Identify which cell holds the provided text, then report its (x, y) central coordinate. 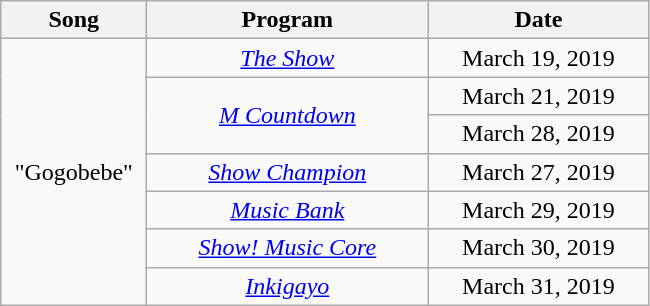
March 19, 2019 (538, 58)
March 27, 2019 (538, 172)
"Gogobebe" (74, 172)
Music Bank (288, 210)
March 21, 2019 (538, 96)
Show! Music Core (288, 248)
March 31, 2019 (538, 286)
Program (288, 20)
March 28, 2019 (538, 134)
Date (538, 20)
Inkigayo (288, 286)
March 30, 2019 (538, 248)
Show Champion (288, 172)
The Show (288, 58)
Song (74, 20)
M Countdown (288, 115)
March 29, 2019 (538, 210)
